Find where the given text appears and provide that cell's center as [X, Y] coordinate. 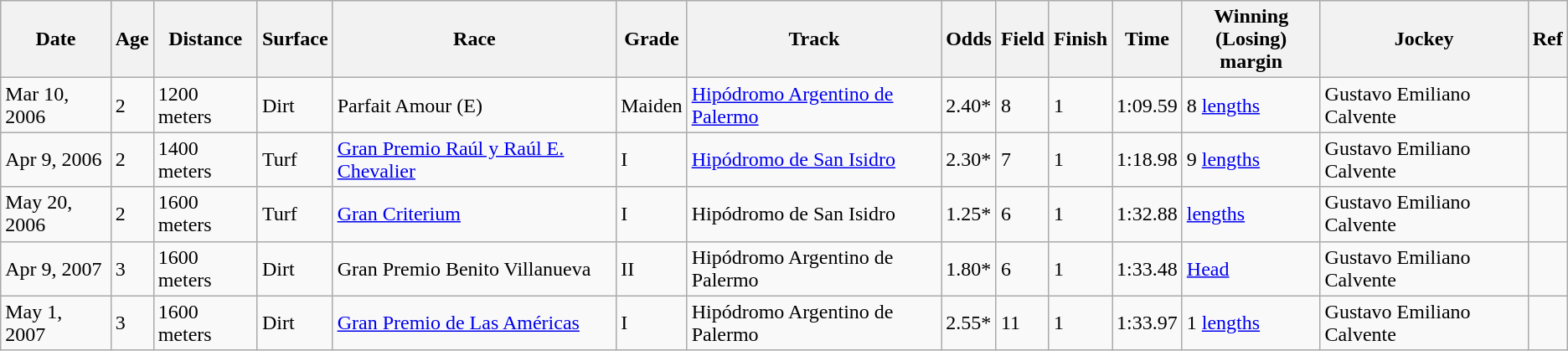
Grade [652, 39]
8 [1022, 106]
Track [814, 39]
1 lengths [1251, 323]
lengths [1251, 214]
1:09.59 [1148, 106]
Mar 10, 2006 [55, 106]
8 lengths [1251, 106]
Age [132, 39]
7 [1022, 159]
Distance [205, 39]
May 20, 2006 [55, 214]
Ref [1548, 39]
Head [1251, 268]
1400 meters [205, 159]
1:33.97 [1148, 323]
11 [1022, 323]
2.55* [969, 323]
1:33.48 [1148, 268]
Date [55, 39]
Gran Premio Benito Villanueva [474, 268]
2.30* [969, 159]
1:32.88 [1148, 214]
Field [1022, 39]
Surface [295, 39]
Odds [969, 39]
Gran Premio de Las Américas [474, 323]
9 lengths [1251, 159]
Race [474, 39]
Gran Criterium [474, 214]
2.40* [969, 106]
1.80* [969, 268]
Apr 9, 2006 [55, 159]
Maiden [652, 106]
II [652, 268]
Jockey [1424, 39]
1:18.98 [1148, 159]
1200 meters [205, 106]
Winning(Losing) margin [1251, 39]
Apr 9, 2007 [55, 268]
1.25* [969, 214]
Parfait Amour (E) [474, 106]
Time [1148, 39]
Finish [1081, 39]
May 1, 2007 [55, 323]
Gran Premio Raúl y Raúl E. Chevalier [474, 159]
